Pinpoint the cell where the given text exists, returning its [x, y] midpoint coordinate. 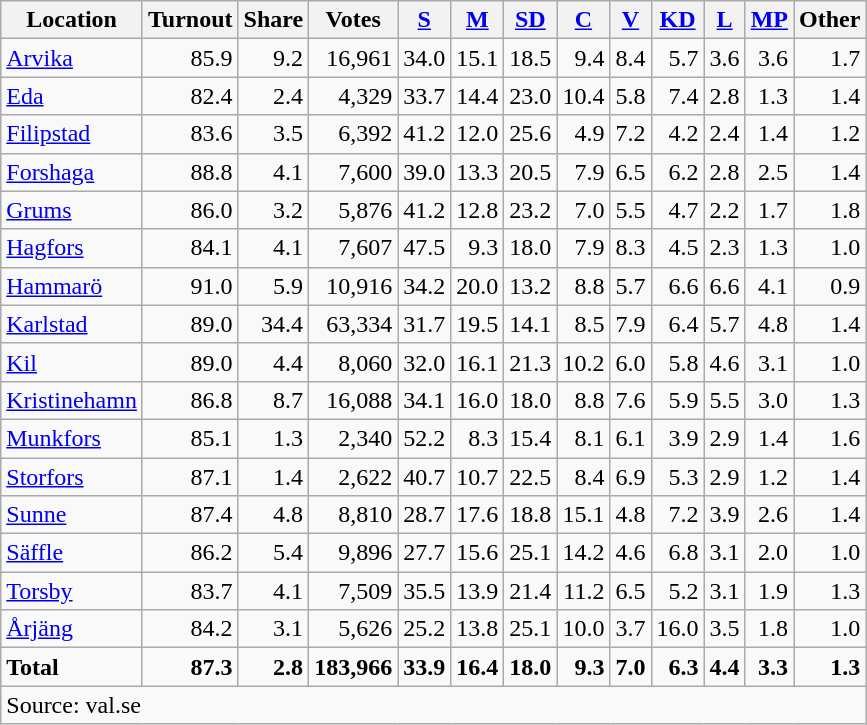
0.9 [830, 286]
19.5 [478, 324]
25.2 [424, 629]
21.4 [530, 591]
6,392 [354, 134]
Årjäng [72, 629]
82.4 [190, 96]
Votes [354, 20]
87.4 [190, 515]
18.8 [530, 515]
Other [830, 20]
21.3 [530, 362]
16,088 [354, 400]
8,060 [354, 362]
4.7 [678, 210]
18.5 [530, 58]
C [584, 20]
47.5 [424, 248]
20.5 [530, 172]
34.0 [424, 58]
Filipstad [72, 134]
9.2 [274, 58]
6.2 [678, 172]
Eda [72, 96]
85.9 [190, 58]
5,876 [354, 210]
Forshaga [72, 172]
10.0 [584, 629]
6.8 [678, 553]
22.5 [530, 477]
3.7 [630, 629]
Location [72, 20]
4.5 [678, 248]
2.2 [724, 210]
16.4 [478, 667]
83.7 [190, 591]
32.0 [424, 362]
Grums [72, 210]
4.2 [678, 134]
MP [769, 20]
27.7 [424, 553]
15.4 [530, 438]
Hammarö [72, 286]
16,961 [354, 58]
20.0 [478, 286]
S [424, 20]
M [478, 20]
14.4 [478, 96]
12.8 [478, 210]
14.2 [584, 553]
5,626 [354, 629]
13.3 [478, 172]
Karlstad [72, 324]
Storfors [72, 477]
13.9 [478, 591]
34.2 [424, 286]
12.0 [478, 134]
6.9 [630, 477]
8.5 [584, 324]
Total [72, 667]
7,509 [354, 591]
2,622 [354, 477]
9,896 [354, 553]
33.9 [424, 667]
Sunne [72, 515]
34.1 [424, 400]
183,966 [354, 667]
6.0 [630, 362]
5.2 [678, 591]
33.7 [424, 96]
1.9 [769, 591]
87.1 [190, 477]
Hagfors [72, 248]
2.6 [769, 515]
63,334 [354, 324]
15.6 [478, 553]
11.2 [584, 591]
8.7 [274, 400]
52.2 [424, 438]
83.6 [190, 134]
25.6 [530, 134]
23.0 [530, 96]
2.5 [769, 172]
34.4 [274, 324]
Source: val.se [434, 705]
5.3 [678, 477]
6.3 [678, 667]
2.0 [769, 553]
84.2 [190, 629]
10,916 [354, 286]
V [630, 20]
Kil [72, 362]
85.1 [190, 438]
SD [530, 20]
Turnout [190, 20]
7,600 [354, 172]
Kristinehamn [72, 400]
17.6 [478, 515]
91.0 [190, 286]
9.4 [584, 58]
13.2 [530, 286]
1.6 [830, 438]
6.4 [678, 324]
87.3 [190, 667]
86.8 [190, 400]
3.0 [769, 400]
6.1 [630, 438]
Munkfors [72, 438]
40.7 [424, 477]
86.2 [190, 553]
4.9 [584, 134]
Share [274, 20]
7.4 [678, 96]
3.3 [769, 667]
84.1 [190, 248]
8,810 [354, 515]
23.2 [530, 210]
16.1 [478, 362]
2,340 [354, 438]
13.8 [478, 629]
Arvika [72, 58]
5.4 [274, 553]
88.8 [190, 172]
L [724, 20]
35.5 [424, 591]
39.0 [424, 172]
10.4 [584, 96]
14.1 [530, 324]
Torsby [72, 591]
7.6 [630, 400]
2.3 [724, 248]
Säffle [72, 553]
28.7 [424, 515]
KD [678, 20]
8.1 [584, 438]
86.0 [190, 210]
4,329 [354, 96]
10.7 [478, 477]
7,607 [354, 248]
3.2 [274, 210]
10.2 [584, 362]
31.7 [424, 324]
